Return [x, y] of the center of cell containing provided text 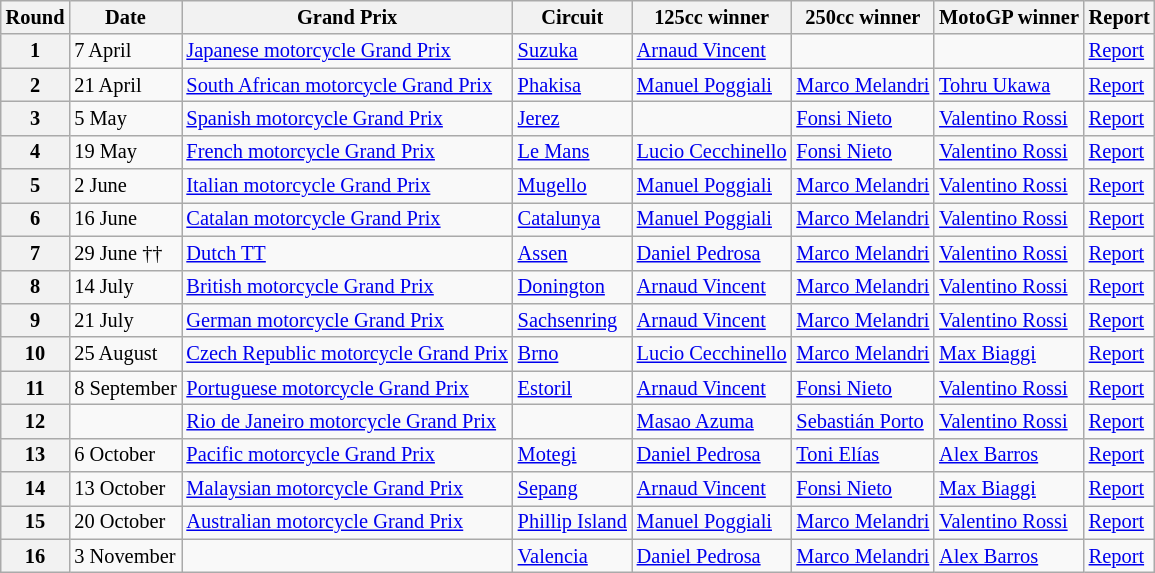
5 May [125, 118]
French motorcycle Grand Prix [348, 152]
3 November [125, 556]
7 [36, 253]
Mugello [572, 186]
Malaysian motorcycle Grand Prix [348, 489]
Phakisa [572, 85]
8 [36, 287]
9 [36, 320]
16 June [125, 219]
13 October [125, 489]
Tohru Ukawa [1009, 85]
20 October [125, 522]
Phillip Island [572, 522]
12 [36, 421]
Toni Elías [862, 455]
Spanish motorcycle Grand Prix [348, 118]
1 [36, 51]
Czech Republic motorcycle Grand Prix [348, 354]
Valencia [572, 556]
5 [36, 186]
14 [36, 489]
Portuguese motorcycle Grand Prix [348, 388]
15 [36, 522]
Sachsenring [572, 320]
Catalunya [572, 219]
8 September [125, 388]
Japanese motorcycle Grand Prix [348, 51]
Circuit [572, 17]
125cc winner [712, 17]
19 May [125, 152]
2 June [125, 186]
Suzuka [572, 51]
10 [36, 354]
29 June †† [125, 253]
Estoril [572, 388]
Round [36, 17]
Catalan motorcycle Grand Prix [348, 219]
MotoGP winner [1009, 17]
3 [36, 118]
6 October [125, 455]
7 April [125, 51]
Motegi [572, 455]
Masao Azuma [712, 421]
South African motorcycle Grand Prix [348, 85]
Dutch TT [348, 253]
Pacific motorcycle Grand Prix [348, 455]
2 [36, 85]
Assen [572, 253]
Rio de Janeiro motorcycle Grand Prix [348, 421]
6 [36, 219]
21 July [125, 320]
Jerez [572, 118]
Date [125, 17]
Australian motorcycle Grand Prix [348, 522]
13 [36, 455]
4 [36, 152]
250cc winner [862, 17]
Grand Prix [348, 17]
Sebastián Porto [862, 421]
Donington [572, 287]
16 [36, 556]
British motorcycle Grand Prix [348, 287]
21 April [125, 85]
Le Mans [572, 152]
Sepang [572, 489]
German motorcycle Grand Prix [348, 320]
Italian motorcycle Grand Prix [348, 186]
25 August [125, 354]
11 [36, 388]
Brno [572, 354]
14 July [125, 287]
